Extract the [X, Y] coordinate from the center of the cell holding the provided text.  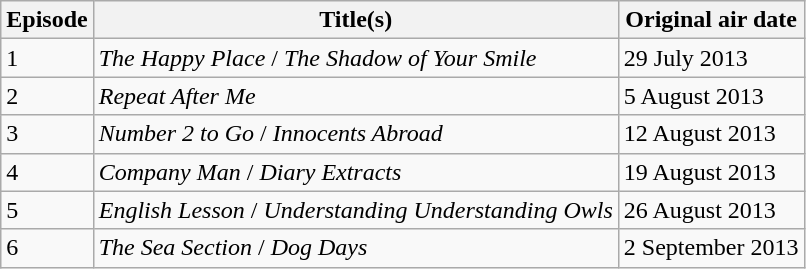
Number 2 to Go / Innocents Abroad [356, 134]
2 [47, 96]
6 [47, 248]
5 [47, 210]
Company Man / Diary Extracts [356, 172]
29 July 2013 [711, 58]
Episode [47, 20]
3 [47, 134]
English Lesson / Understanding Understanding Owls [356, 210]
Repeat After Me [356, 96]
12 August 2013 [711, 134]
The Happy Place / The Shadow of Your Smile [356, 58]
Title(s) [356, 20]
The Sea Section / Dog Days [356, 248]
26 August 2013 [711, 210]
2 September 2013 [711, 248]
1 [47, 58]
19 August 2013 [711, 172]
5 August 2013 [711, 96]
4 [47, 172]
Original air date [711, 20]
